Identify which cell holds the provided text, then report its (x, y) central coordinate. 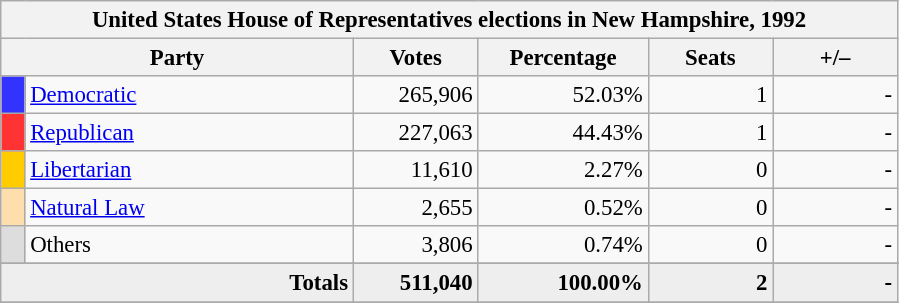
511,040 (416, 283)
Totals (178, 283)
0.74% (563, 245)
0.52% (563, 208)
2.27% (563, 170)
44.43% (563, 133)
2,655 (416, 208)
265,906 (416, 95)
Votes (416, 58)
11,610 (416, 170)
United States House of Representatives elections in New Hampshire, 1992 (450, 20)
Seats (710, 58)
2 (710, 283)
Democratic (189, 95)
100.00% (563, 283)
227,063 (416, 133)
Others (189, 245)
Republican (189, 133)
+/– (836, 58)
Natural Law (189, 208)
Libertarian (189, 170)
Party (178, 58)
3,806 (416, 245)
Percentage (563, 58)
52.03% (563, 95)
